Search for the cell housing the specified text and yield its (x, y) center coordinate. 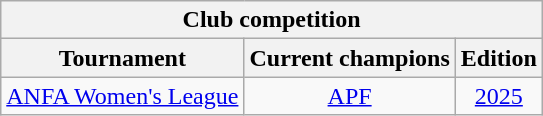
ANFA Women's League (122, 96)
Club competition (272, 20)
Edition (498, 58)
Tournament (122, 58)
APF (350, 96)
2025 (498, 96)
Current champions (350, 58)
